Return (X, Y) of the center of cell containing provided text 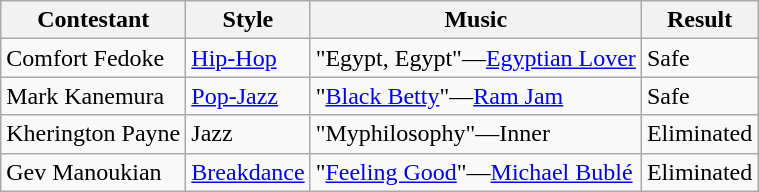
Jazz (248, 134)
Result (699, 20)
"Myphilosophy"—Inner (476, 134)
Kherington Payne (94, 134)
Hip-Hop (248, 58)
"Egypt, Egypt"—Egyptian Lover (476, 58)
Breakdance (248, 172)
"Black Betty"—Ram Jam (476, 96)
Comfort Fedoke (94, 58)
Style (248, 20)
Music (476, 20)
Pop-Jazz (248, 96)
Gev Manoukian (94, 172)
Contestant (94, 20)
"Feeling Good"—Michael Bublé (476, 172)
Mark Kanemura (94, 96)
